Return the (X, Y) coordinate for the center point of the cell that contains the specified text.  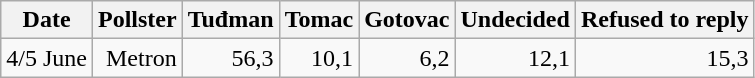
Undecided (515, 20)
Refused to reply (664, 20)
Tomac (319, 20)
4/5 June (47, 58)
10,1 (319, 58)
56,3 (230, 58)
Pollster (137, 20)
Gotovac (407, 20)
Tuđman (230, 20)
Date (47, 20)
6,2 (407, 58)
15,3 (664, 58)
12,1 (515, 58)
Metron (137, 58)
